Provide the (x, y) coordinate of the cell's center where the given text is located.  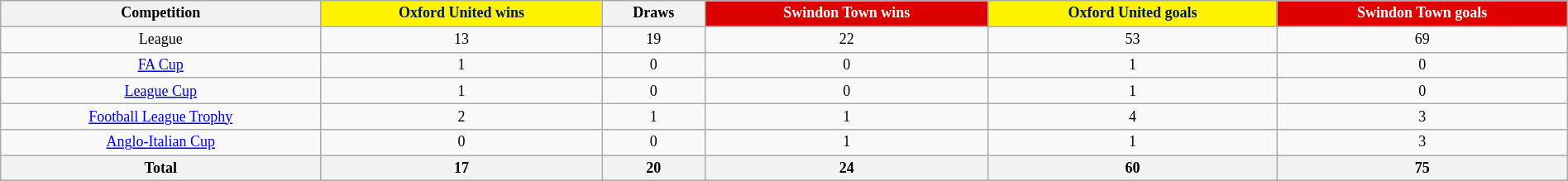
FA Cup (160, 64)
24 (847, 169)
Football League Trophy (160, 116)
Swindon Town goals (1422, 13)
Oxford United wins (461, 13)
Total (160, 169)
22 (847, 40)
Competition (160, 13)
53 (1133, 40)
19 (653, 40)
2 (461, 116)
13 (461, 40)
20 (653, 169)
69 (1422, 40)
4 (1133, 116)
75 (1422, 169)
Oxford United goals (1133, 13)
60 (1133, 169)
Draws (653, 13)
17 (461, 169)
League Cup (160, 91)
League (160, 40)
Anglo-Italian Cup (160, 142)
Swindon Town wins (847, 13)
